Return [x, y] of the center of cell containing provided text 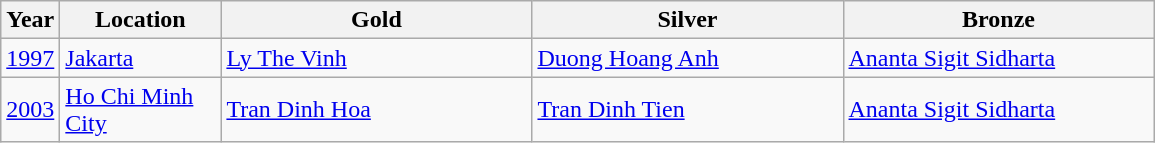
1997 [30, 58]
Jakarta [140, 58]
Year [30, 20]
Gold [376, 20]
Tran Dinh Hoa [376, 110]
Silver [688, 20]
2003 [30, 110]
Ly The Vinh [376, 58]
Ho Chi Minh City [140, 110]
Tran Dinh Tien [688, 110]
Duong Hoang Anh [688, 58]
Bronze [998, 20]
Location [140, 20]
